From the cell containing the given text, extract its center point as (X, Y) coordinate. 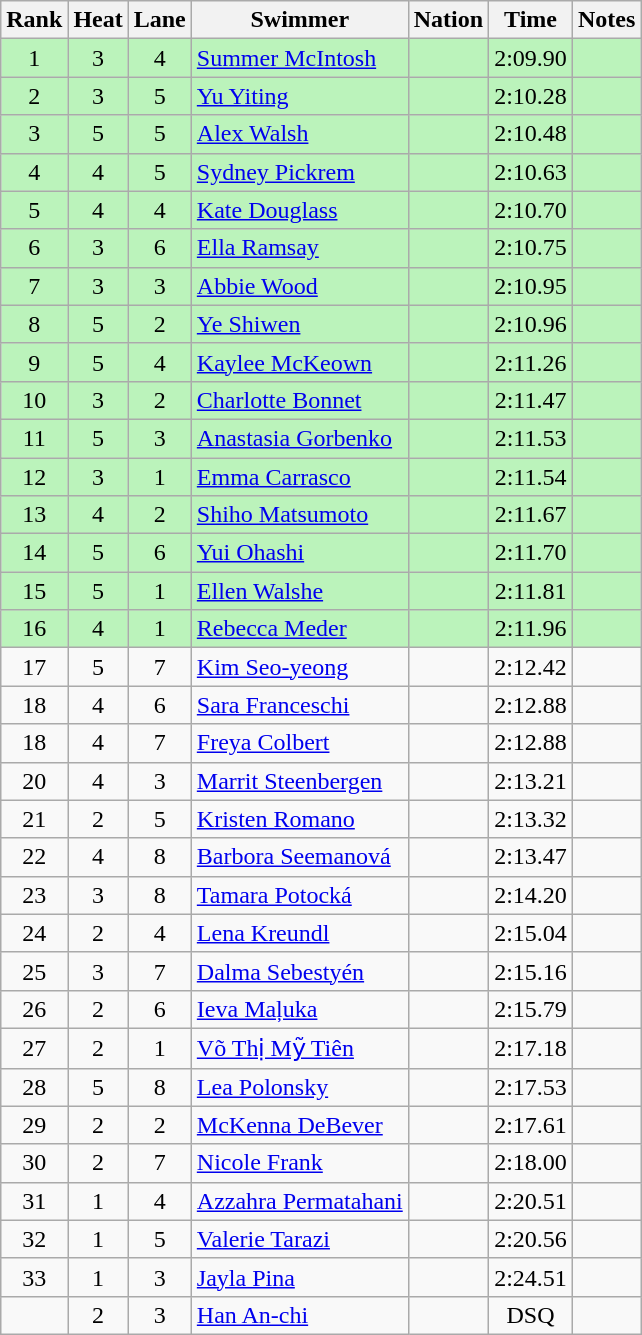
Time (531, 20)
13 (34, 515)
2:12.42 (531, 667)
Valerie Tarazi (300, 1239)
Shiho Matsumoto (300, 515)
McKenna DeBever (300, 1125)
2:15.04 (531, 933)
Kaylee McKeown (300, 362)
27 (34, 1048)
26 (34, 1009)
30 (34, 1163)
29 (34, 1125)
2:10.48 (531, 134)
Ieva Maļuka (300, 1009)
Barbora Seemanová (300, 857)
2:13.21 (531, 781)
Rank (34, 20)
2:10.70 (531, 210)
23 (34, 895)
2:17.61 (531, 1125)
10 (34, 400)
Ella Ramsay (300, 248)
17 (34, 667)
14 (34, 553)
2:11.47 (531, 400)
Marrit Steenbergen (300, 781)
Anastasia Gorbenko (300, 438)
2:13.47 (531, 857)
Freya Colbert (300, 743)
2:11.53 (531, 438)
Heat (98, 20)
21 (34, 819)
24 (34, 933)
Azzahra Permatahani (300, 1201)
2:17.18 (531, 1048)
2:17.53 (531, 1087)
2:10.96 (531, 324)
9 (34, 362)
2:11.54 (531, 477)
Dalma Sebestyén (300, 971)
2:15.16 (531, 971)
2:10.63 (531, 172)
DSQ (531, 1315)
22 (34, 857)
Võ Thị Mỹ Tiên (300, 1048)
Yu Yiting (300, 96)
11 (34, 438)
2:10.75 (531, 248)
Swimmer (300, 20)
2:11.67 (531, 515)
2:11.96 (531, 629)
Sara Franceschi (300, 705)
2:10.95 (531, 286)
Notes (606, 20)
2:11.70 (531, 553)
Summer McIntosh (300, 58)
Sydney Pickrem (300, 172)
Alex Walsh (300, 134)
Emma Carrasco (300, 477)
33 (34, 1277)
2:24.51 (531, 1277)
25 (34, 971)
2:20.51 (531, 1201)
Jayla Pina (300, 1277)
2:20.56 (531, 1239)
15 (34, 591)
Kristen Romano (300, 819)
28 (34, 1087)
Lea Polonsky (300, 1087)
Han An-chi (300, 1315)
2:10.28 (531, 96)
2:14.20 (531, 895)
2:13.32 (531, 819)
12 (34, 477)
Tamara Potocká (300, 895)
2:18.00 (531, 1163)
32 (34, 1239)
Lane (160, 20)
Rebecca Meder (300, 629)
Lena Kreundl (300, 933)
2:09.90 (531, 58)
2:11.26 (531, 362)
Kim Seo-yeong (300, 667)
Nation (448, 20)
Ellen Walshe (300, 591)
Nicole Frank (300, 1163)
Yui Ohashi (300, 553)
31 (34, 1201)
2:15.79 (531, 1009)
20 (34, 781)
Ye Shiwen (300, 324)
2:11.81 (531, 591)
16 (34, 629)
Charlotte Bonnet (300, 400)
Kate Douglass (300, 210)
Abbie Wood (300, 286)
